Return (X, Y) of the center of cell containing provided text 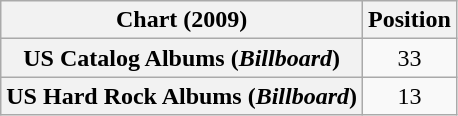
Position (410, 20)
13 (410, 96)
US Catalog Albums (Billboard) (182, 58)
US Hard Rock Albums (Billboard) (182, 96)
Chart (2009) (182, 20)
33 (410, 58)
